Return the (X, Y) coordinate for the center point of the cell that contains the specified text.  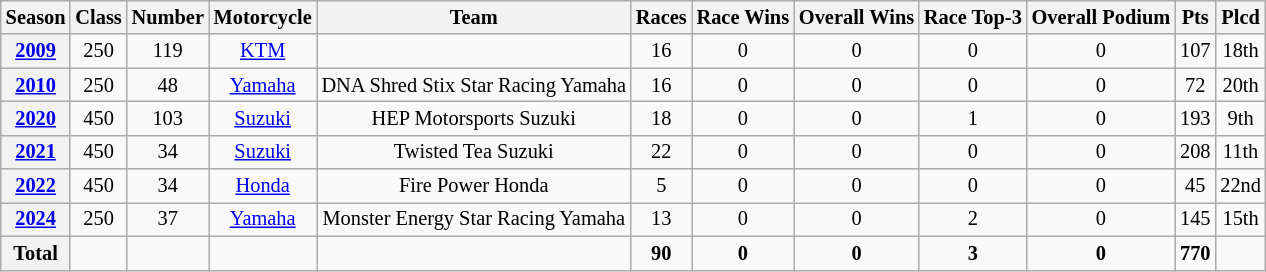
Monster Energy Star Racing Yamaha (474, 219)
Twisted Tea Suzuki (474, 152)
HEP Motorsports Suzuki (474, 118)
13 (662, 219)
Team (474, 17)
2022 (36, 186)
2009 (36, 51)
2010 (36, 85)
2020 (36, 118)
37 (168, 219)
2021 (36, 152)
KTM (263, 51)
18 (662, 118)
11th (1240, 152)
119 (168, 51)
Class (98, 17)
Motorcycle (263, 17)
Overall Wins (856, 17)
2 (973, 219)
90 (662, 253)
Overall Podium (1101, 17)
Season (36, 17)
1 (973, 118)
Plcd (1240, 17)
22nd (1240, 186)
48 (168, 85)
Fire Power Honda (474, 186)
Race Wins (743, 17)
107 (1195, 51)
Total (36, 253)
5 (662, 186)
Number (168, 17)
193 (1195, 118)
9th (1240, 118)
DNA Shred Stix Star Racing Yamaha (474, 85)
208 (1195, 152)
3 (973, 253)
103 (168, 118)
72 (1195, 85)
Races (662, 17)
770 (1195, 253)
145 (1195, 219)
18th (1240, 51)
Honda (263, 186)
45 (1195, 186)
Race Top-3 (973, 17)
15th (1240, 219)
20th (1240, 85)
Pts (1195, 17)
2024 (36, 219)
22 (662, 152)
